Provide the (x, y) coordinate of the cell's center where the given text is located.  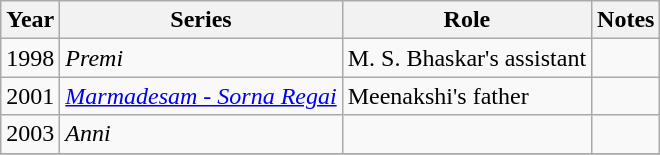
Premi (201, 58)
2001 (30, 96)
Meenakshi's father (466, 96)
Year (30, 20)
Role (466, 20)
Notes (626, 20)
Series (201, 20)
Anni (201, 134)
Marmadesam - Sorna Regai (201, 96)
M. S. Bhaskar's assistant (466, 58)
1998 (30, 58)
2003 (30, 134)
